Locate the cell with the specified text and output its (x, y) center coordinate. 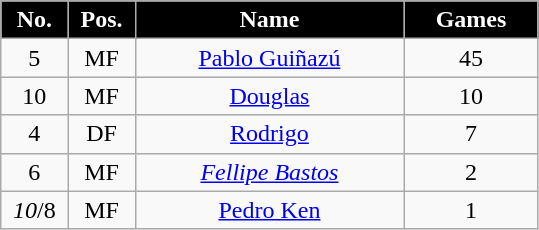
DF (102, 134)
6 (34, 172)
Fellipe Bastos (270, 172)
10/8 (34, 210)
Pos. (102, 20)
Rodrigo (270, 134)
45 (471, 58)
Douglas (270, 96)
Pedro Ken (270, 210)
No. (34, 20)
7 (471, 134)
Games (471, 20)
Pablo Guiñazú (270, 58)
Name (270, 20)
1 (471, 210)
5 (34, 58)
4 (34, 134)
2 (471, 172)
